For the text-containing cell, return its midpoint in (x, y) coordinate format. 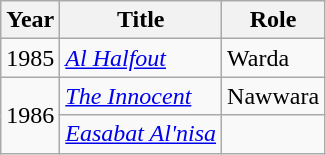
Warda (274, 58)
1986 (30, 115)
Role (274, 20)
1985 (30, 58)
Year (30, 20)
Easabat Al'nisa (141, 134)
Nawwara (274, 96)
Title (141, 20)
The Innocent (141, 96)
Al Halfout (141, 58)
